Scan for the cell matching the given text and deliver its [X, Y] coordinate at center. 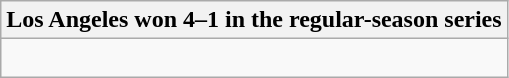
Los Angeles won 4–1 in the regular-season series [254, 20]
